Provide the (x, y) coordinate of the cell's center where the given text is located.  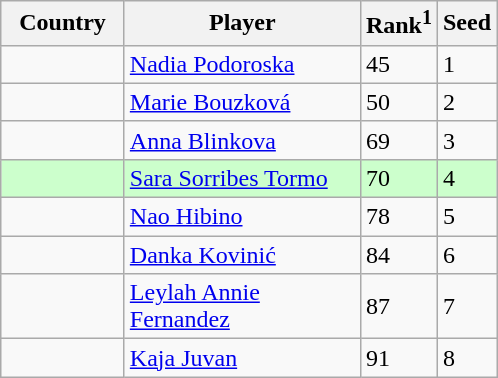
Kaja Juvan (242, 358)
8 (466, 358)
Country (63, 24)
70 (398, 178)
91 (398, 358)
Seed (466, 24)
78 (398, 217)
50 (398, 102)
87 (398, 306)
Player (242, 24)
Nao Hibino (242, 217)
45 (398, 64)
Danka Kovinić (242, 255)
Leylah Annie Fernandez (242, 306)
Nadia Podoroska (242, 64)
Rank1 (398, 24)
6 (466, 255)
69 (398, 140)
Sara Sorribes Tormo (242, 178)
Anna Blinkova (242, 140)
Marie Bouzková (242, 102)
84 (398, 255)
4 (466, 178)
5 (466, 217)
1 (466, 64)
2 (466, 102)
3 (466, 140)
7 (466, 306)
